Return (X, Y) of the center of cell containing provided text 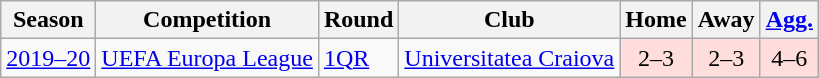
Round (358, 20)
4–6 (789, 58)
Away (726, 20)
UEFA Europa League (208, 58)
Agg. (789, 20)
2019–20 (48, 58)
Universitatea Craiova (510, 58)
Competition (208, 20)
1QR (358, 58)
Club (510, 20)
Home (656, 20)
Season (48, 20)
